Find where the given text appears and provide that cell's center as [x, y] coordinate. 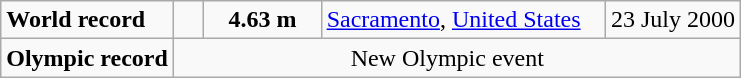
4.63 m [262, 20]
23 July 2000 [672, 20]
Sacramento, United States [463, 20]
World record [88, 20]
New Olympic event [456, 58]
Olympic record [88, 58]
